For the text-containing cell, return its midpoint in (x, y) coordinate format. 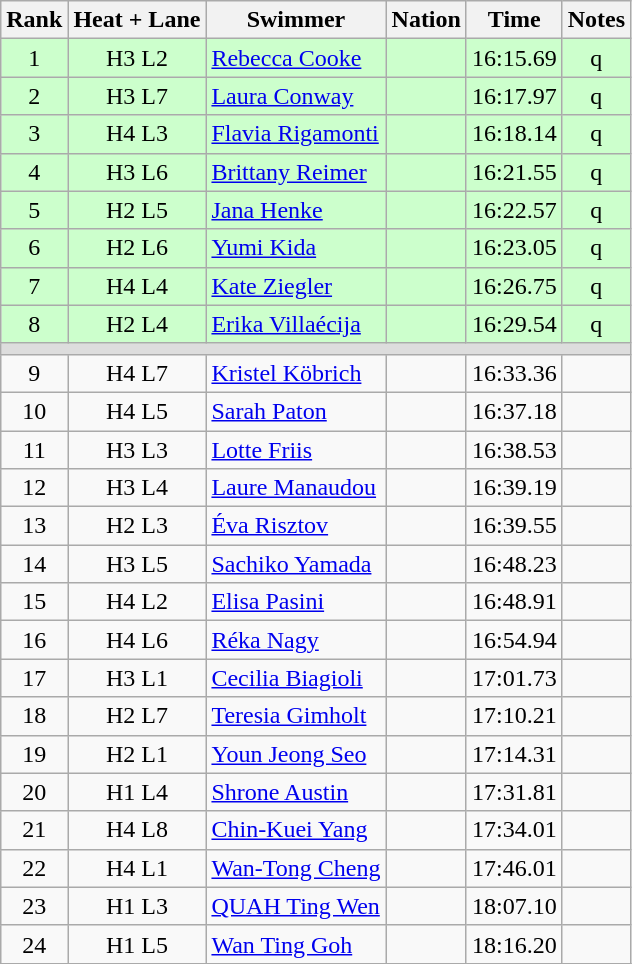
H2 L5 (137, 210)
Jana Henke (296, 210)
Shrone Austin (296, 792)
16:33.36 (514, 373)
H2 L3 (137, 526)
16:39.19 (514, 488)
16:15.69 (514, 58)
H3 L6 (137, 172)
5 (34, 210)
Time (514, 20)
H3 L2 (137, 58)
8 (34, 324)
H2 L4 (137, 324)
16:26.75 (514, 286)
16:48.91 (514, 602)
Sarah Paton (296, 411)
H2 L1 (137, 754)
17:46.01 (514, 868)
16:48.23 (514, 564)
17:34.01 (514, 830)
H4 L5 (137, 411)
Cecilia Biagioli (296, 678)
Sachiko Yamada (296, 564)
18:07.10 (514, 906)
16:37.18 (514, 411)
H4 L4 (137, 286)
Wan Ting Goh (296, 944)
16 (34, 640)
23 (34, 906)
16:39.55 (514, 526)
16:22.57 (514, 210)
16:29.54 (514, 324)
21 (34, 830)
16:17.97 (514, 96)
19 (34, 754)
Youn Jeong Seo (296, 754)
H3 L3 (137, 449)
Wan-Tong Cheng (296, 868)
H2 L6 (137, 248)
Réka Nagy (296, 640)
16:38.53 (514, 449)
17:01.73 (514, 678)
Chin-Kuei Yang (296, 830)
H3 L5 (137, 564)
Notes (596, 20)
3 (34, 134)
7 (34, 286)
18 (34, 716)
H4 L8 (137, 830)
H4 L3 (137, 134)
24 (34, 944)
Laure Manaudou (296, 488)
Heat + Lane (137, 20)
H4 L7 (137, 373)
Lotte Friis (296, 449)
17:31.81 (514, 792)
H4 L2 (137, 602)
13 (34, 526)
17:14.31 (514, 754)
10 (34, 411)
17:10.21 (514, 716)
Teresia Gimholt (296, 716)
H3 L1 (137, 678)
16:23.05 (514, 248)
9 (34, 373)
12 (34, 488)
2 (34, 96)
H2 L7 (137, 716)
Brittany Reimer (296, 172)
QUAH Ting Wen (296, 906)
Éva Risztov (296, 526)
6 (34, 248)
Kristel Köbrich (296, 373)
Rank (34, 20)
17 (34, 678)
11 (34, 449)
Laura Conway (296, 96)
Kate Ziegler (296, 286)
Flavia Rigamonti (296, 134)
Elisa Pasini (296, 602)
H4 L6 (137, 640)
16:18.14 (514, 134)
16:21.55 (514, 172)
20 (34, 792)
Swimmer (296, 20)
H1 L4 (137, 792)
22 (34, 868)
18:16.20 (514, 944)
Nation (426, 20)
Yumi Kida (296, 248)
1 (34, 58)
Rebecca Cooke (296, 58)
16:54.94 (514, 640)
H3 L4 (137, 488)
H1 L3 (137, 906)
H4 L1 (137, 868)
Erika Villaécija (296, 324)
14 (34, 564)
15 (34, 602)
H1 L5 (137, 944)
4 (34, 172)
H3 L7 (137, 96)
